Scan for the cell matching the given text and deliver its (x, y) coordinate at center. 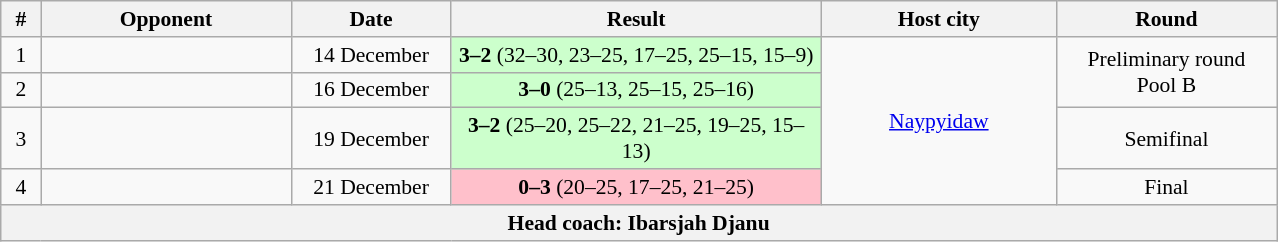
21 December (371, 187)
# (21, 19)
Opponent (166, 19)
Result (636, 19)
16 December (371, 90)
Head coach: Ibarsjah Djanu (639, 223)
Round (1166, 19)
19 December (371, 138)
Semifinal (1166, 138)
3–2 (25–20, 25–22, 21–25, 19–25, 15–13) (636, 138)
3 (21, 138)
Date (371, 19)
14 December (371, 55)
2 (21, 90)
Final (1166, 187)
Naypyidaw (938, 121)
0–3 (20–25, 17–25, 21–25) (636, 187)
4 (21, 187)
Host city (938, 19)
3–2 (32–30, 23–25, 17–25, 25–15, 15–9) (636, 55)
1 (21, 55)
3–0 (25–13, 25–15, 25–16) (636, 90)
Preliminary roundPool B (1166, 72)
